Determine the [X, Y] coordinate at the center of the cell enclosing the given text.  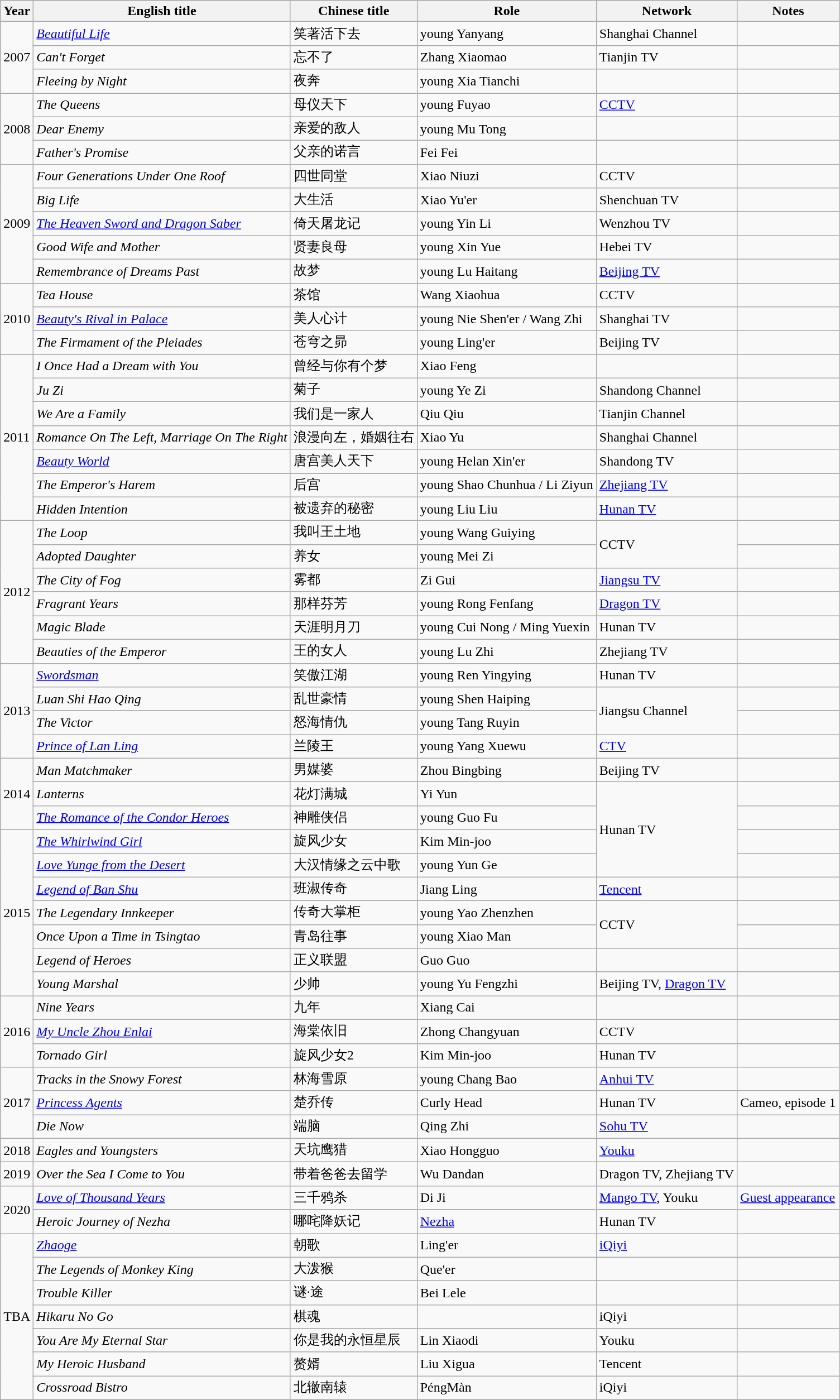
TBA [17, 1317]
Hikaru No Go [162, 1316]
young Mu Tong [507, 128]
Beauty's Rival in Palace [162, 319]
旋风少女2 [354, 1055]
The Heaven Sword and Dragon Saber [162, 223]
My Heroic Husband [162, 1364]
young Shao Chunhua / Li Ziyun [507, 486]
young Rong Fenfang [507, 604]
Shandong TV [666, 461]
Zhong Changyuan [507, 1032]
Lin Xiaodi [507, 1341]
谜·途 [354, 1293]
young Liu Liu [507, 509]
2020 [17, 1209]
神雕侠侣 [354, 817]
Trouble Killer [162, 1293]
Lanterns [162, 794]
2017 [17, 1103]
2015 [17, 913]
young Lu Zhi [507, 651]
PéngMàn [507, 1388]
怒海情仇 [354, 722]
Fragrant Years [162, 604]
The Firmament of the Pleiades [162, 343]
young Chang Bao [507, 1080]
朝歌 [354, 1246]
故梦 [354, 271]
Beijing TV, Dragon TV [666, 984]
My Uncle Zhou Enlai [162, 1032]
Wu Dandan [507, 1174]
Qing Zhi [507, 1126]
Xiao Feng [507, 366]
Dear Enemy [162, 128]
Fei Fei [507, 153]
棋魂 [354, 1316]
The Whirlwind Girl [162, 842]
Yi Yun [507, 794]
Nezha [507, 1221]
Big Life [162, 200]
Father's Promise [162, 153]
茶馆 [354, 295]
后宫 [354, 486]
Beauty World [162, 461]
2011 [17, 438]
大泼猴 [354, 1269]
传奇大掌柜 [354, 913]
young Yang Xuewu [507, 747]
Luan Shi Hao Qing [162, 699]
Tracks in the Snowy Forest [162, 1080]
young Cui Nong / Ming Yuexin [507, 627]
Once Upon a Time in Tsingtao [162, 937]
The Queens [162, 105]
2014 [17, 794]
2012 [17, 592]
Tianjin Channel [666, 414]
Jiangsu TV [666, 581]
I Once Had a Dream with You [162, 366]
母仪天下 [354, 105]
Jiang Ling [507, 889]
Tea House [162, 295]
养女 [354, 556]
The Legendary Innkeeper [162, 913]
Ling'er [507, 1246]
2019 [17, 1174]
Magic Blade [162, 627]
Beautiful Life [162, 33]
Princess Agents [162, 1103]
兰陵王 [354, 747]
Hidden Intention [162, 509]
Man Matchmaker [162, 770]
Shandong Channel [666, 390]
Legend of Heroes [162, 960]
美人心计 [354, 319]
Hebei TV [666, 248]
2010 [17, 319]
Guo Guo [507, 960]
young Lu Haitang [507, 271]
忘不了 [354, 57]
Die Now [162, 1126]
Zhou Bingbing [507, 770]
Zhaoge [162, 1246]
The Victor [162, 722]
Cameo, episode 1 [788, 1103]
Swordsman [162, 675]
Romance On The Left, Marriage On The Right [162, 438]
Dragon TV [666, 604]
Remembrance of Dreams Past [162, 271]
端脑 [354, 1126]
曾经与你有个梦 [354, 366]
那样芬芳 [354, 604]
Network [666, 11]
young Ren Yingying [507, 675]
The Loop [162, 533]
Zi Gui [507, 581]
Love Yunge from the Desert [162, 865]
Xiao Hongguo [507, 1150]
2007 [17, 57]
乱世豪情 [354, 699]
Xiang Cai [507, 1008]
我们是一家人 [354, 414]
浪漫向左，婚姻往右 [354, 438]
Dragon TV, Zhejiang TV [666, 1174]
班淑传奇 [354, 889]
天坑鹰猎 [354, 1150]
苍穹之昴 [354, 343]
Role [507, 11]
九年 [354, 1008]
Over the Sea I Come to You [162, 1174]
Crossroad Bistro [162, 1388]
young Yin Li [507, 223]
Sohu TV [666, 1126]
Adopted Daughter [162, 556]
王的女人 [354, 651]
赘婿 [354, 1364]
少帅 [354, 984]
四世同堂 [354, 176]
Xiao Niuzi [507, 176]
The Legends of Monkey King [162, 1269]
young Ye Zi [507, 390]
男媒婆 [354, 770]
Bei Lele [507, 1293]
CTV [666, 747]
Mango TV, Youku [666, 1198]
We Are a Family [162, 414]
Prince of Lan Ling [162, 747]
young Guo Fu [507, 817]
亲爱的敌人 [354, 128]
Love of Thousand Years [162, 1198]
Tianjin TV [666, 57]
young Xia Tianchi [507, 81]
Liu Xigua [507, 1364]
楚乔传 [354, 1103]
带着爸爸去留学 [354, 1174]
花灯满城 [354, 794]
The Emperor's Harem [162, 486]
天涯明月刀 [354, 627]
唐宫美人天下 [354, 461]
young Nie Shen'er / Wang Zhi [507, 319]
Wang Xiaohua [507, 295]
Notes [788, 11]
young Wang Guiying [507, 533]
Xiao Yu'er [507, 200]
Tornado Girl [162, 1055]
雾都 [354, 581]
Xiao Yu [507, 438]
倚天屠龙记 [354, 223]
Fleeing by Night [162, 81]
The City of Fog [162, 581]
大生活 [354, 200]
English title [162, 11]
Nine Years [162, 1008]
夜奔 [354, 81]
Curly Head [507, 1103]
Jiangsu Channel [666, 711]
Heroic Journey of Nezha [162, 1221]
我叫王土地 [354, 533]
young Shen Haiping [507, 699]
Chinese title [354, 11]
young Yun Ge [507, 865]
Eagles and Youngsters [162, 1150]
Shanghai TV [666, 319]
北辙南辕 [354, 1388]
青岛往事 [354, 937]
young Yanyang [507, 33]
你是我的永恒星辰 [354, 1341]
young Ling'er [507, 343]
2008 [17, 128]
2016 [17, 1032]
You Are My Eternal Star [162, 1341]
Ju Zi [162, 390]
2018 [17, 1150]
正义联盟 [354, 960]
Que'er [507, 1269]
Zhang Xiaomao [507, 57]
Young Marshal [162, 984]
Qiu Qiu [507, 414]
贤妻良母 [354, 248]
大汉情缘之云中歌 [354, 865]
被遗弃的秘密 [354, 509]
父亲的诺言 [354, 153]
Beauties of the Emperor [162, 651]
菊子 [354, 390]
Year [17, 11]
The Romance of the Condor Heroes [162, 817]
young Fuyao [507, 105]
young Yu Fengzhi [507, 984]
young Helan Xin'er [507, 461]
young Mei Zi [507, 556]
young Xin Yue [507, 248]
笑傲江湖 [354, 675]
笑著活下去 [354, 33]
旋风少女 [354, 842]
young Xiao Man [507, 937]
2013 [17, 711]
young Tang Ruyin [507, 722]
young Yao Zhenzhen [507, 913]
三千鸦杀 [354, 1198]
Anhui TV [666, 1080]
哪咤降妖记 [354, 1221]
Four Generations Under One Roof [162, 176]
Can't Forget [162, 57]
Guest appearance [788, 1198]
Wenzhou TV [666, 223]
海棠依旧 [354, 1032]
Legend of Ban Shu [162, 889]
Shenchuan TV [666, 200]
林海雪原 [354, 1080]
2009 [17, 223]
Good Wife and Mother [162, 248]
Di Ji [507, 1198]
